Detect which cell encompasses the target text, then output its (X, Y) center coordinate. 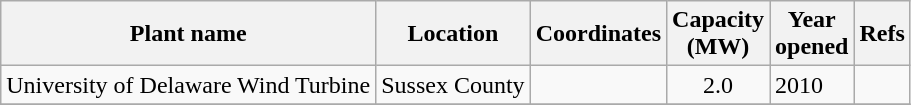
Refs (882, 34)
2.0 (718, 85)
Capacity(MW) (718, 34)
Plant name (188, 34)
University of Delaware Wind Turbine (188, 85)
Yearopened (812, 34)
Sussex County (453, 85)
2010 (812, 85)
Coordinates (598, 34)
Location (453, 34)
